Extract the (x, y) coordinate from the center of the cell holding the provided text.  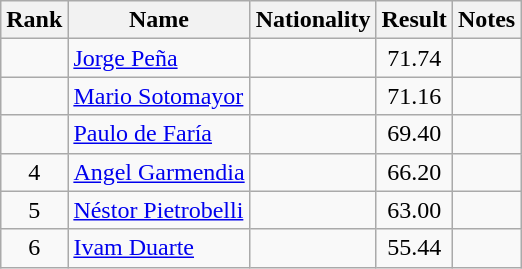
5 (34, 210)
69.40 (414, 134)
Nationality (313, 20)
Paulo de Faría (159, 134)
Ivam Duarte (159, 248)
Néstor Pietrobelli (159, 210)
66.20 (414, 172)
63.00 (414, 210)
Notes (486, 20)
Rank (34, 20)
4 (34, 172)
Name (159, 20)
6 (34, 248)
Result (414, 20)
Mario Sotomayor (159, 96)
55.44 (414, 248)
71.16 (414, 96)
Angel Garmendia (159, 172)
Jorge Peña (159, 58)
71.74 (414, 58)
